Output the (X, Y) coordinate of the center of the cell containing the given text.  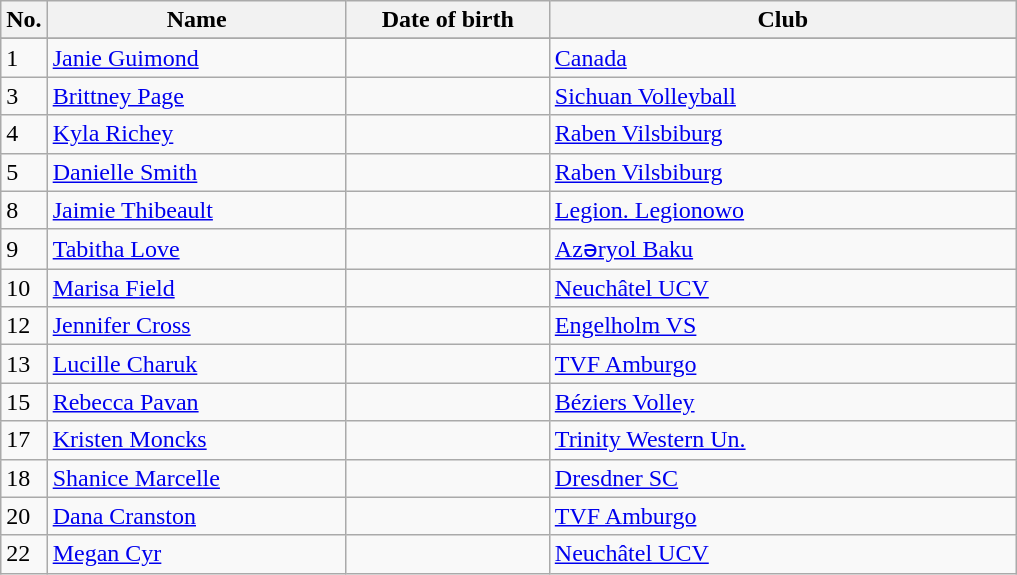
Tabitha Love (196, 249)
22 (24, 554)
Legion. Legionowo (782, 210)
Dresdner SC (782, 478)
1 (24, 58)
Name (196, 20)
Azəryol Baku (782, 249)
15 (24, 402)
No. (24, 20)
Lucille Charuk (196, 364)
Kyla Richey (196, 134)
Shanice Marcelle (196, 478)
13 (24, 364)
20 (24, 516)
Kristen Moncks (196, 440)
Danielle Smith (196, 172)
9 (24, 249)
Brittney Page (196, 96)
Rebecca Pavan (196, 402)
Jennifer Cross (196, 326)
Béziers Volley (782, 402)
Canada (782, 58)
Date of birth (448, 20)
8 (24, 210)
Sichuan Volleyball (782, 96)
12 (24, 326)
Trinity Western Un. (782, 440)
3 (24, 96)
Marisa Field (196, 288)
Megan Cyr (196, 554)
4 (24, 134)
Dana Cranston (196, 516)
Engelholm VS (782, 326)
Janie Guimond (196, 58)
Jaimie Thibeault (196, 210)
18 (24, 478)
10 (24, 288)
5 (24, 172)
Club (782, 20)
17 (24, 440)
